Output the [X, Y] coordinate of the center of the cell containing the given text.  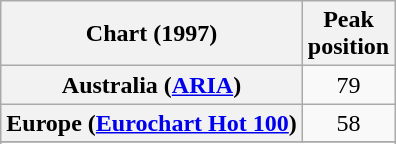
Australia (ARIA) [152, 85]
Chart (1997) [152, 34]
Peakposition [348, 34]
79 [348, 85]
58 [348, 123]
Europe (Eurochart Hot 100) [152, 123]
